Find where the given text appears and provide that cell's center as [x, y] coordinate. 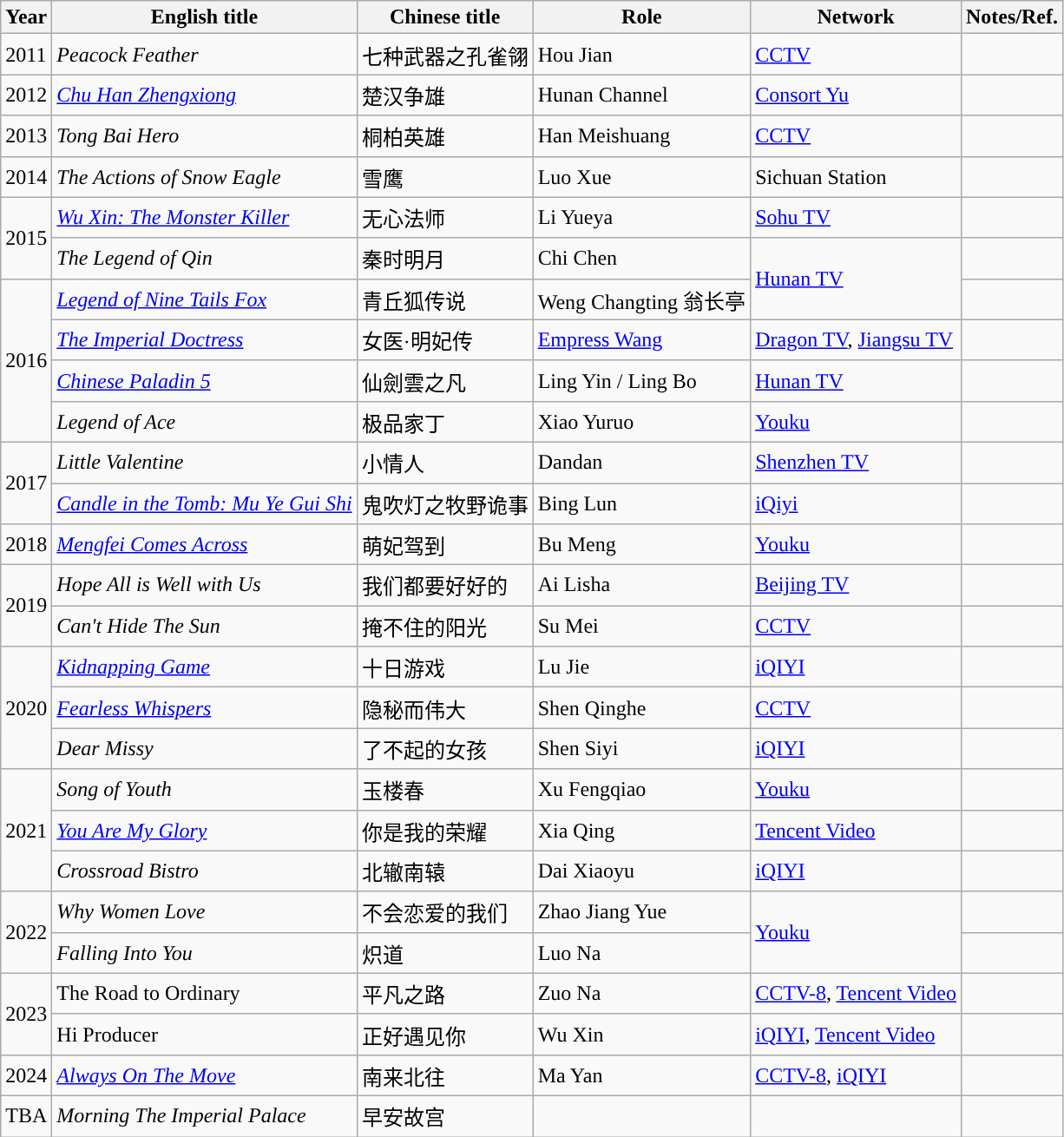
Kidnapping Game [205, 667]
平凡之路 [444, 993]
Ling Yin / Ling Bo [641, 380]
2023 [26, 1014]
掩不住的阳光 [444, 627]
Notes/Ref. [1012, 17]
Luo Xue [641, 177]
正好遇见你 [444, 1035]
Dear Missy [205, 748]
不会恋爱的我们 [444, 911]
无心法师 [444, 217]
Why Women Love [205, 911]
Shenzhen TV [856, 462]
Hou Jian [641, 54]
2015 [26, 238]
Li Yueya [641, 217]
Bu Meng [641, 545]
Hunan Channel [641, 95]
2014 [26, 177]
Morning The Imperial Palace [205, 1116]
Candle in the Tomb: Mu Ye Gui Shi [205, 503]
你是我的荣耀 [444, 830]
女医·明妃传 [444, 340]
2021 [26, 830]
Tong Bai Hero [205, 135]
Year [26, 17]
Luo Na [641, 953]
早安故宫 [444, 1116]
Lu Jie [641, 667]
Little Valentine [205, 462]
北辙南辕 [444, 871]
Fearless Whispers [205, 708]
Crossroad Bistro [205, 871]
Song of Youth [205, 790]
Consort Yu [856, 95]
极品家丁 [444, 422]
2012 [26, 95]
Sichuan Station [856, 177]
萌妃驾到 [444, 545]
Xia Qing [641, 830]
鬼吹灯之牧野诡事 [444, 503]
You Are My Glory [205, 830]
CCTV-8, iQIYI [856, 1075]
Can't Hide The Sun [205, 627]
Chinese Paladin 5 [205, 380]
iQIYI, Tencent Video [856, 1035]
七种武器之孔雀翎 [444, 54]
Role [641, 17]
Peacock Feather [205, 54]
Chu Han Zhengxiong [205, 95]
Dragon TV, Jiangsu TV [856, 340]
iQiyi [856, 503]
南来北往 [444, 1075]
Weng Changting 翁长亭 [641, 299]
小情人 [444, 462]
2022 [26, 932]
2013 [26, 135]
玉楼春 [444, 790]
Shen Siyi [641, 748]
2011 [26, 54]
Su Mei [641, 627]
Zhao Jiang Yue [641, 911]
The Road to Ordinary [205, 993]
Empress Wang [641, 340]
Tencent Video [856, 830]
了不起的女孩 [444, 748]
Wu Xin: The Monster Killer [205, 217]
Chi Chen [641, 259]
炽道 [444, 953]
Wu Xin [641, 1035]
The Actions of Snow Eagle [205, 177]
十日游戏 [444, 667]
Legend of Ace [205, 422]
2016 [26, 360]
2024 [26, 1075]
The Imperial Doctress [205, 340]
Xiao Yuruo [641, 422]
2020 [26, 708]
CCTV-8, Tencent Video [856, 993]
2019 [26, 606]
楚汉争雄 [444, 95]
雪鹰 [444, 177]
Mengfei Comes Across [205, 545]
Dandan [641, 462]
Zuo Na [641, 993]
Hope All is Well with Us [205, 585]
Bing Lun [641, 503]
Ai Lisha [641, 585]
The Legend of Qin [205, 259]
我们都要好好的 [444, 585]
Han Meishuang [641, 135]
仙劍雲之凡 [444, 380]
Xu Fengqiao [641, 790]
秦时明月 [444, 259]
Ma Yan [641, 1075]
Always On The Move [205, 1075]
English title [205, 17]
Shen Qinghe [641, 708]
2018 [26, 545]
Network [856, 17]
Legend of Nine Tails Fox [205, 299]
2017 [26, 483]
Chinese title [444, 17]
Beijing TV [856, 585]
隐秘而伟大 [444, 708]
Dai Xiaoyu [641, 871]
Hi Producer [205, 1035]
青丘狐传说 [444, 299]
TBA [26, 1116]
桐柏英雄 [444, 135]
Falling Into You [205, 953]
Sohu TV [856, 217]
